Pinpoint the cell where the given text exists, returning its [X, Y] midpoint coordinate. 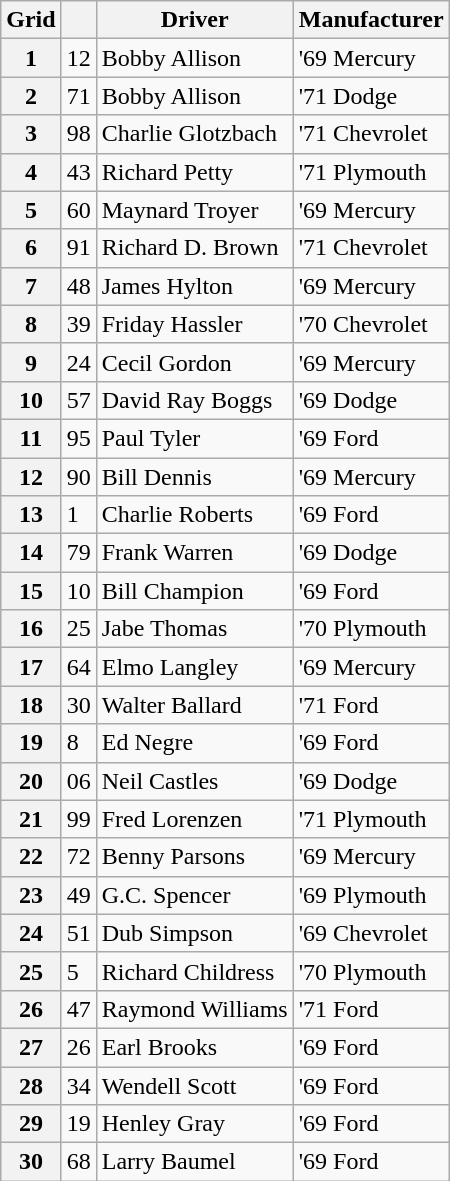
23 [31, 895]
'71 Dodge [371, 96]
72 [78, 857]
Charlie Glotzbach [194, 134]
Friday Hassler [194, 324]
2 [31, 96]
28 [31, 1085]
43 [78, 172]
15 [31, 591]
'69 Chevrolet [371, 933]
39 [78, 324]
7 [31, 286]
18 [31, 705]
22 [31, 857]
9 [31, 362]
Driver [194, 20]
51 [78, 933]
Grid [31, 20]
Elmo Langley [194, 667]
Dub Simpson [194, 933]
90 [78, 477]
91 [78, 248]
60 [78, 210]
'69 Plymouth [371, 895]
Cecil Gordon [194, 362]
'70 Chevrolet [371, 324]
Richard D. Brown [194, 248]
Wendell Scott [194, 1085]
Bill Champion [194, 591]
20 [31, 781]
Fred Lorenzen [194, 819]
98 [78, 134]
Raymond Williams [194, 1009]
68 [78, 1162]
Earl Brooks [194, 1047]
64 [78, 667]
Charlie Roberts [194, 515]
Frank Warren [194, 553]
G.C. Spencer [194, 895]
David Ray Boggs [194, 400]
11 [31, 438]
14 [31, 553]
3 [31, 134]
48 [78, 286]
29 [31, 1124]
99 [78, 819]
47 [78, 1009]
21 [31, 819]
Richard Childress [194, 971]
27 [31, 1047]
Larry Baumel [194, 1162]
Paul Tyler [194, 438]
49 [78, 895]
Ed Negre [194, 743]
06 [78, 781]
Manufacturer [371, 20]
95 [78, 438]
Henley Gray [194, 1124]
Bill Dennis [194, 477]
Richard Petty [194, 172]
Benny Parsons [194, 857]
16 [31, 629]
Maynard Troyer [194, 210]
6 [31, 248]
57 [78, 400]
71 [78, 96]
Jabe Thomas [194, 629]
James Hylton [194, 286]
Walter Ballard [194, 705]
4 [31, 172]
13 [31, 515]
17 [31, 667]
34 [78, 1085]
Neil Castles [194, 781]
79 [78, 553]
